Detect which cell encompasses the target text, then output its [X, Y] center coordinate. 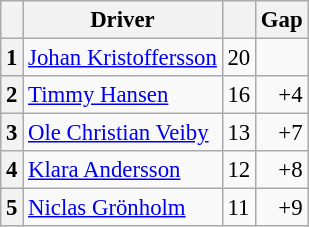
1 [12, 58]
13 [238, 133]
+7 [281, 133]
11 [238, 208]
16 [238, 95]
Gap [281, 20]
Klara Andersson [122, 170]
Ole Christian Veiby [122, 133]
Driver [122, 20]
5 [12, 208]
Niclas Grönholm [122, 208]
+4 [281, 95]
Johan Kristoffersson [122, 58]
12 [238, 170]
20 [238, 58]
+8 [281, 170]
3 [12, 133]
+9 [281, 208]
4 [12, 170]
Timmy Hansen [122, 95]
2 [12, 95]
